Pinpoint the cell where the given text exists, returning its [x, y] midpoint coordinate. 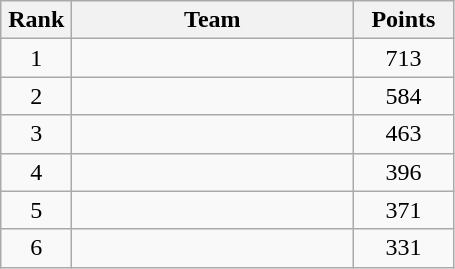
6 [36, 248]
3 [36, 134]
Points [404, 20]
463 [404, 134]
Team [212, 20]
396 [404, 172]
371 [404, 210]
5 [36, 210]
713 [404, 58]
584 [404, 96]
4 [36, 172]
2 [36, 96]
1 [36, 58]
331 [404, 248]
Rank [36, 20]
